Return (x, y) of the center of cell containing provided text 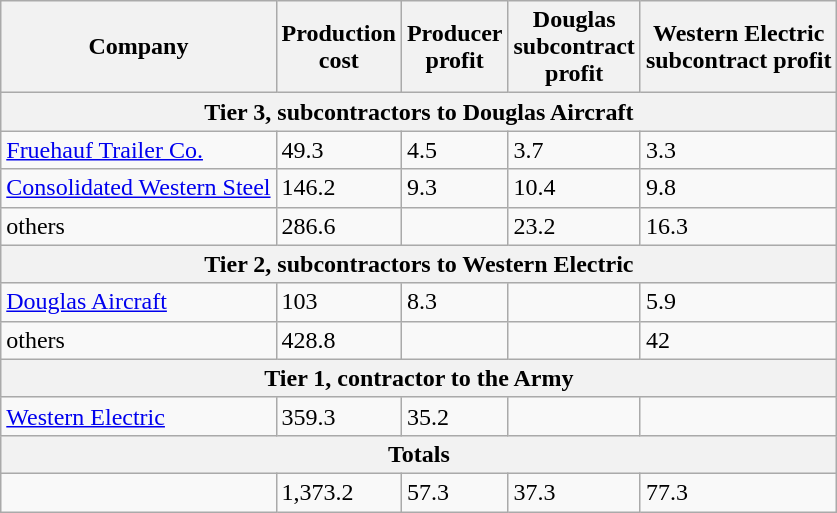
9.8 (738, 188)
359.3 (338, 416)
Douglas subcontract profit (574, 47)
16.3 (738, 226)
23.2 (574, 226)
428.8 (338, 340)
Totals (419, 454)
10.4 (574, 188)
1,373.2 (338, 492)
4.5 (454, 150)
Western Electric subcontract profit (738, 47)
Tier 2, subcontractors to Western Electric (419, 264)
42 (738, 340)
77.3 (738, 492)
Fruehauf Trailer Co. (138, 150)
49.3 (338, 150)
Tier 1, contractor to the Army (419, 378)
9.3 (454, 188)
286.6 (338, 226)
103 (338, 302)
Consolidated Western Steel (138, 188)
3.7 (574, 150)
5.9 (738, 302)
37.3 (574, 492)
Company (138, 47)
Production cost (338, 47)
Tier 3, subcontractors to Douglas Aircraft (419, 112)
Producer profit (454, 47)
35.2 (454, 416)
Western Electric (138, 416)
146.2 (338, 188)
Douglas Aircraft (138, 302)
57.3 (454, 492)
3.3 (738, 150)
8.3 (454, 302)
